Extract the [x, y] coordinate from the center of the cell holding the provided text.  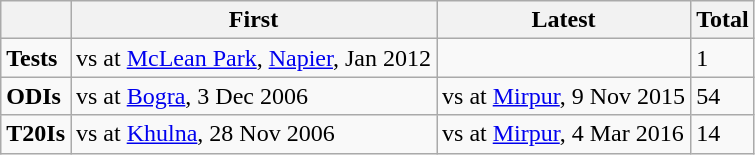
T20Is [36, 134]
vs at Mirpur, 4 Mar 2016 [564, 134]
Latest [564, 20]
54 [723, 96]
14 [723, 134]
ODIs [36, 96]
vs at Khulna, 28 Nov 2006 [253, 134]
First [253, 20]
Tests [36, 58]
vs at McLean Park, Napier, Jan 2012 [253, 58]
vs at Bogra, 3 Dec 2006 [253, 96]
1 [723, 58]
Total [723, 20]
vs at Mirpur, 9 Nov 2015 [564, 96]
